For the text-containing cell, return its midpoint in [x, y] coordinate format. 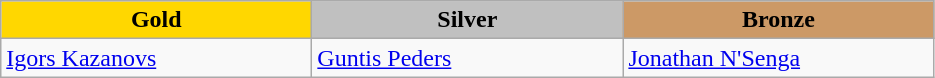
Igors Kazanovs [156, 58]
Guntis Peders [468, 58]
Bronze [778, 20]
Silver [468, 20]
Jonathan N'Senga [778, 58]
Gold [156, 20]
